Scan for the cell matching the given text and deliver its [X, Y] coordinate at center. 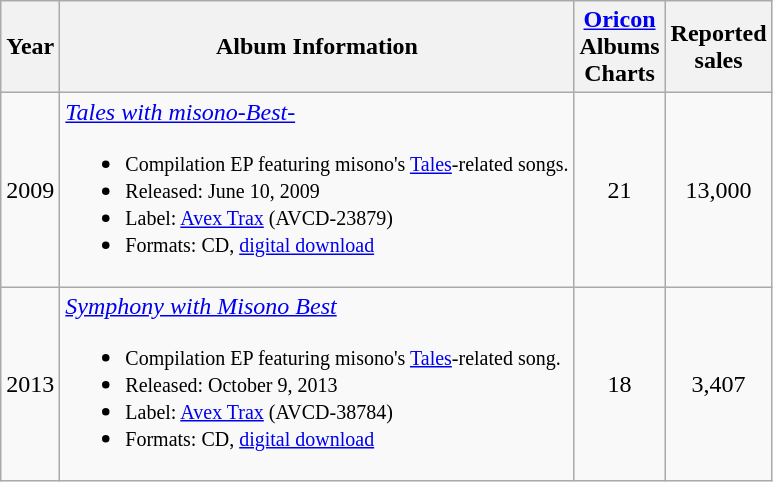
18 [620, 384]
Year [30, 47]
3,407 [718, 384]
Reportedsales [718, 47]
2009 [30, 190]
Album Information [317, 47]
21 [620, 190]
OriconAlbumsCharts [620, 47]
13,000 [718, 190]
2013 [30, 384]
